Find where the given text appears and provide that cell's center as [X, Y] coordinate. 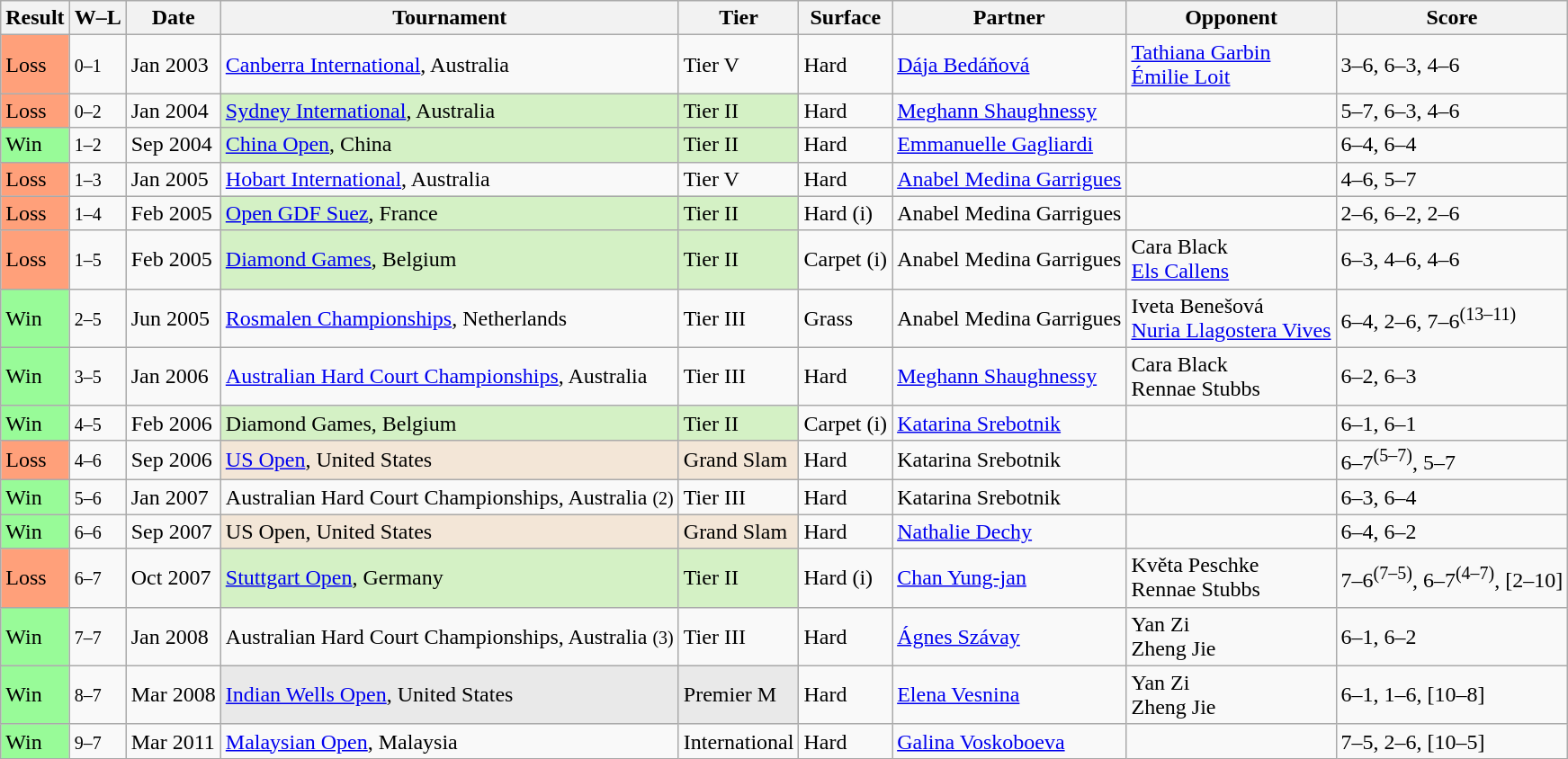
1–5 [97, 259]
Mar 2008 [173, 694]
Oct 2007 [173, 577]
Grass [846, 318]
Galina Voskoboeva [1009, 741]
4–5 [97, 423]
6–6 [97, 531]
Mar 2011 [173, 741]
China Open, China [450, 145]
Australian Hard Court Championships, Australia [450, 376]
6–4, 2–6, 7–6(13–11) [1452, 318]
International [739, 741]
Sep 2007 [173, 531]
1–4 [97, 213]
4–6 [97, 460]
Dája Bedáňová [1009, 65]
Jan 2005 [173, 179]
6–1, 6–2 [1452, 637]
2–5 [97, 318]
Rosmalen Championships, Netherlands [450, 318]
6–1, 1–6, [10–8] [1452, 694]
Open GDF Suez, France [450, 213]
Sep 2006 [173, 460]
6–7(5–7), 5–7 [1452, 460]
6–2, 6–3 [1452, 376]
Stuttgart Open, Germany [450, 577]
Premier M [739, 694]
5–6 [97, 497]
Ágnes Szávay [1009, 637]
5–7, 6–3, 4–6 [1452, 111]
6–4, 6–4 [1452, 145]
Indian Wells Open, United States [450, 694]
Nathalie Dechy [1009, 531]
Cara Black Els Callens [1231, 259]
6–3, 6–4 [1452, 497]
4–6, 5–7 [1452, 179]
Feb 2006 [173, 423]
Partner [1009, 18]
Australian Hard Court Championships, Australia (3) [450, 637]
0–2 [97, 111]
3–6, 6–3, 4–6 [1452, 65]
Tathiana Garbin Émilie Loit [1231, 65]
Jan 2008 [173, 637]
Result [35, 18]
Tier [739, 18]
2–6, 6–2, 2–6 [1452, 213]
Malaysian Open, Malaysia [450, 741]
Australian Hard Court Championships, Australia (2) [450, 497]
Emmanuelle Gagliardi [1009, 145]
Score [1452, 18]
Tournament [450, 18]
Cara Black Rennae Stubbs [1231, 376]
Jun 2005 [173, 318]
8–7 [97, 694]
Jan 2003 [173, 65]
6–3, 4–6, 4–6 [1452, 259]
Chan Yung-jan [1009, 577]
Surface [846, 18]
Sydney International, Australia [450, 111]
7–7 [97, 637]
7–6(7–5), 6–7(4–7), [2–10] [1452, 577]
Opponent [1231, 18]
W–L [97, 18]
7–5, 2–6, [10–5] [1452, 741]
Hobart International, Australia [450, 179]
Jan 2007 [173, 497]
Iveta Benešová Nuria Llagostera Vives [1231, 318]
Canberra International, Australia [450, 65]
1–2 [97, 145]
Jan 2004 [173, 111]
0–1 [97, 65]
Jan 2006 [173, 376]
9–7 [97, 741]
6–1, 6–1 [1452, 423]
Elena Vesnina [1009, 694]
3–5 [97, 376]
Sep 2004 [173, 145]
Date [173, 18]
1–3 [97, 179]
6–7 [97, 577]
6–4, 6–2 [1452, 531]
Květa Peschke Rennae Stubbs [1231, 577]
